Determine the (x, y) coordinate at the center of the cell enclosing the given text.  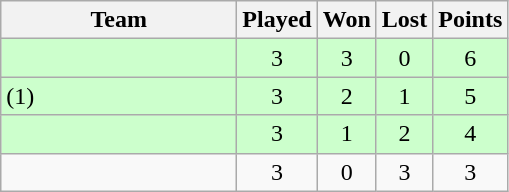
Played (277, 20)
Points (470, 20)
5 (470, 96)
Team (119, 20)
(1) (119, 96)
6 (470, 58)
4 (470, 134)
Lost (404, 20)
Won (346, 20)
